Detect which cell encompasses the target text, then output its [X, Y] center coordinate. 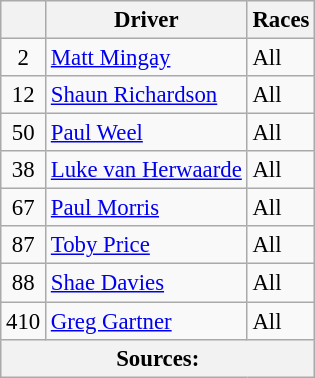
410 [24, 321]
Sources: [158, 358]
Greg Gartner [147, 321]
Races [281, 20]
Driver [147, 20]
88 [24, 283]
38 [24, 170]
Shae Davies [147, 283]
50 [24, 133]
Shaun Richardson [147, 95]
12 [24, 95]
Toby Price [147, 245]
67 [24, 208]
2 [24, 58]
87 [24, 245]
Matt Mingay [147, 58]
Paul Weel [147, 133]
Paul Morris [147, 208]
Luke van Herwaarde [147, 170]
